From the cell containing the given text, extract its center point as (x, y) coordinate. 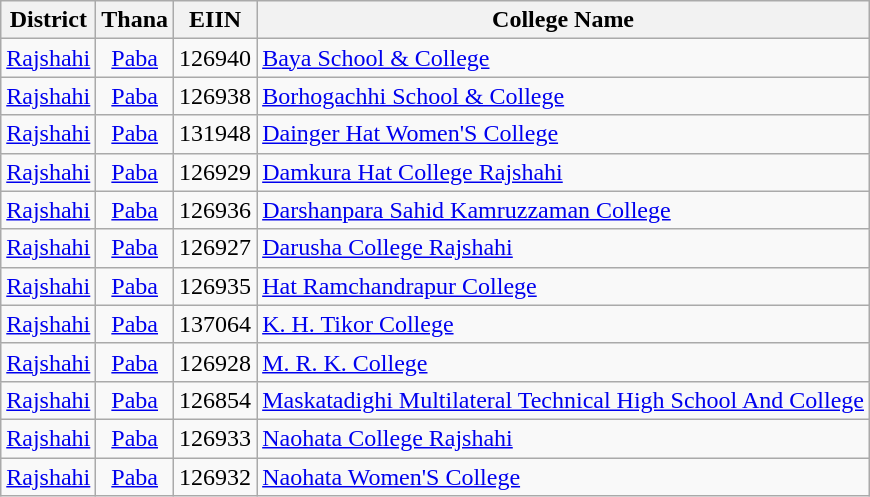
137064 (216, 324)
Borhogachhi School & College (564, 96)
126935 (216, 286)
District (48, 20)
126927 (216, 248)
Hat Ramchandrapur College (564, 286)
College Name (564, 20)
Maskatadighi Multilateral Technical High School And College (564, 400)
K. H. Tikor College (564, 324)
126940 (216, 58)
126938 (216, 96)
Naohata Women'S College (564, 477)
Damkura Hat College Rajshahi (564, 172)
131948 (216, 134)
126854 (216, 400)
EIIN (216, 20)
126929 (216, 172)
126932 (216, 477)
126933 (216, 438)
Dainger Hat Women'S College (564, 134)
Naohata College Rajshahi (564, 438)
126936 (216, 210)
Darshanpara Sahid Kamruzzaman College (564, 210)
Baya School & College (564, 58)
Darusha College Rajshahi (564, 248)
126928 (216, 362)
Thana (135, 20)
M. R. K. College (564, 362)
